Search for the cell housing the specified text and yield its (x, y) center coordinate. 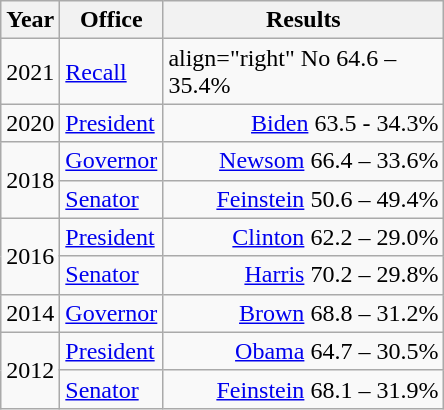
Office (112, 20)
Feinstein 50.6 – 49.4% (304, 199)
2014 (30, 313)
Brown 68.8 – 31.2% (304, 313)
Biden 63.5 - 34.3% (304, 123)
2018 (30, 180)
Results (304, 20)
2020 (30, 123)
Newsom 66.4 – 33.6% (304, 161)
2012 (30, 370)
Recall (112, 72)
Feinstein 68.1 – 31.9% (304, 389)
Obama 64.7 – 30.5% (304, 351)
Clinton 62.2 – 29.0% (304, 237)
Harris 70.2 – 29.8% (304, 275)
2016 (30, 256)
2021 (30, 72)
align="right" No 64.6 – 35.4% (304, 72)
Year (30, 20)
